Pinpoint the cell where the given text exists, returning its (X, Y) midpoint coordinate. 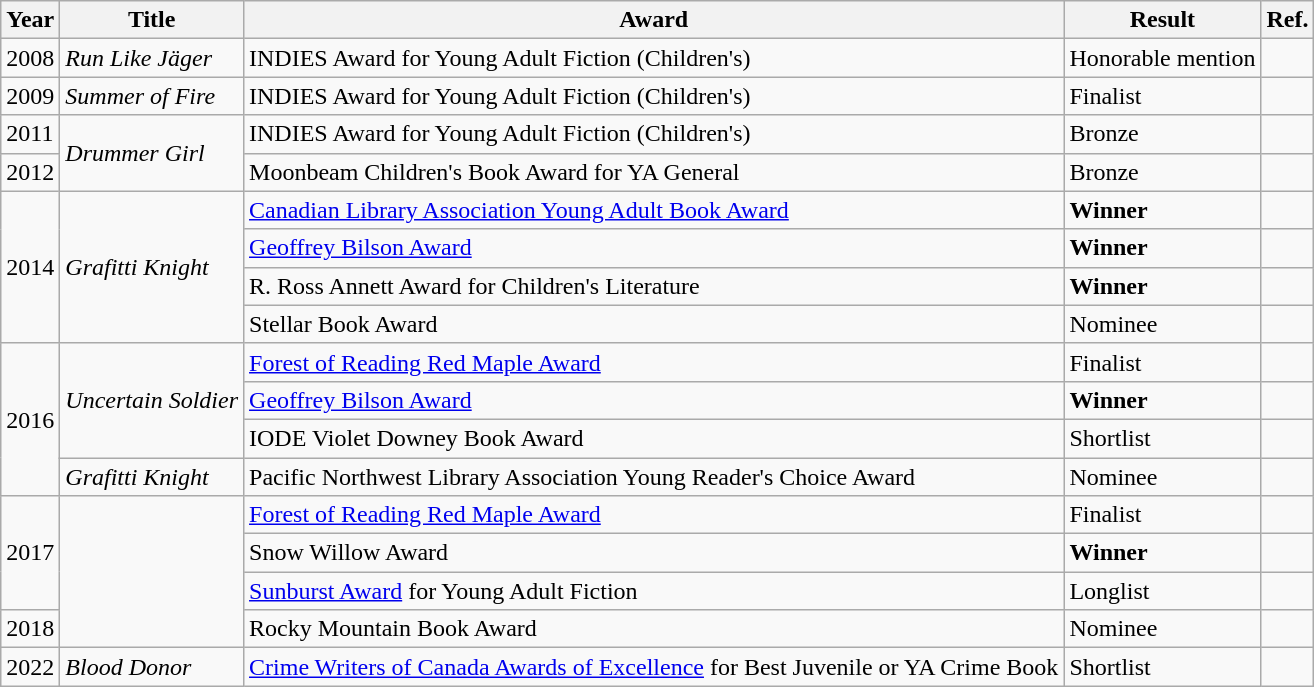
Stellar Book Award (654, 324)
2014 (30, 267)
Pacific Northwest Library Association Young Reader's Choice Award (654, 477)
Blood Donor (152, 667)
2017 (30, 553)
Rocky Mountain Book Award (654, 629)
Longlist (1162, 591)
Sunburst Award for Young Adult Fiction (654, 591)
Summer of Fire (152, 96)
Uncertain Soldier (152, 400)
R. Ross Annett Award for Children's Literature (654, 286)
2022 (30, 667)
2012 (30, 172)
Result (1162, 20)
2009 (30, 96)
Award (654, 20)
Snow Willow Award (654, 553)
Ref. (1288, 20)
Run Like Jäger (152, 58)
Honorable mention (1162, 58)
Canadian Library Association Young Adult Book Award (654, 210)
Crime Writers of Canada Awards of Excellence for Best Juvenile or YA Crime Book (654, 667)
Drummer Girl (152, 153)
2011 (30, 134)
2008 (30, 58)
2016 (30, 419)
Moonbeam Children's Book Award for YA General (654, 172)
Title (152, 20)
IODE Violet Downey Book Award (654, 438)
2018 (30, 629)
Year (30, 20)
